Determine the (x, y) coordinate at the center of the cell enclosing the given text.  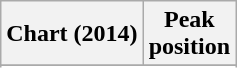
Chart (2014) (72, 34)
Peakposition (189, 34)
